Locate the cell with the specified text and output its (X, Y) center coordinate. 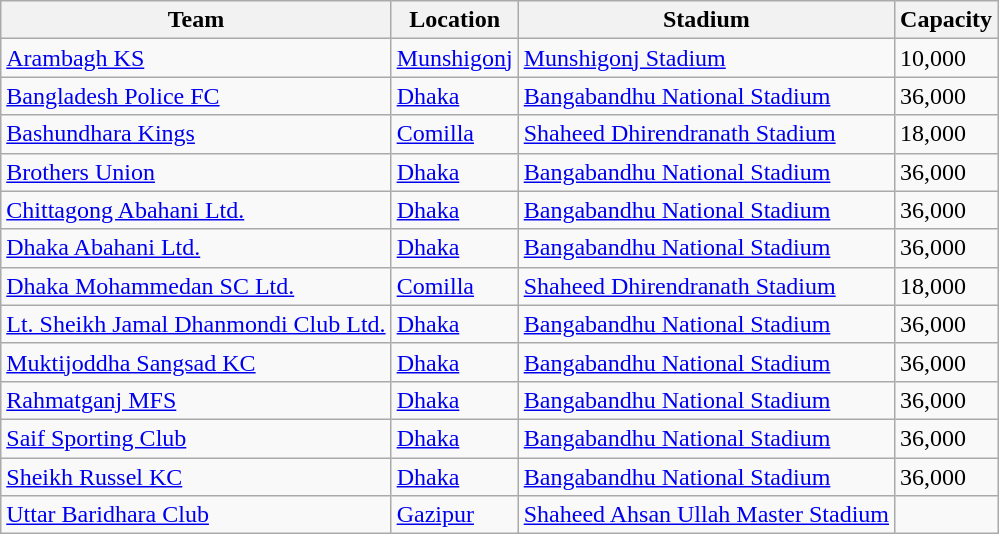
10,000 (946, 58)
Rahmatganj MFS (196, 400)
Chittagong Abahani Ltd. (196, 210)
Dhaka Mohammedan SC Ltd. (196, 286)
Lt. Sheikh Jamal Dhanmondi Club Ltd. (196, 324)
Gazipur (454, 515)
Bangladesh Police FC (196, 96)
Stadium (706, 20)
Munshigonj Stadium (706, 58)
Team (196, 20)
Capacity (946, 20)
Muktijoddha Sangsad KC (196, 362)
Shaheed Ahsan Ullah Master Stadium (706, 515)
Location (454, 20)
Uttar Baridhara Club (196, 515)
Saif Sporting Club (196, 438)
Bashundhara Kings (196, 134)
Dhaka Abahani Ltd. (196, 248)
Sheikh Russel KC (196, 477)
Arambagh KS (196, 58)
Munshigonj (454, 58)
Brothers Union (196, 172)
